Determine the [X, Y] coordinate at the center of the cell enclosing the given text.  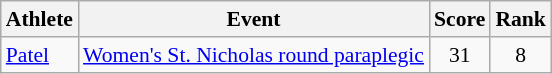
Rank [520, 19]
31 [460, 55]
Athlete [40, 19]
Event [254, 19]
Patel [40, 55]
8 [520, 55]
Score [460, 19]
Women's St. Nicholas round paraplegic [254, 55]
